Locate the cell with the specified text and output its (x, y) center coordinate. 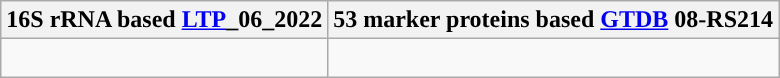
53 marker proteins based GTDB 08-RS214 (554, 20)
16S rRNA based LTP_06_2022 (164, 20)
